Search for the cell housing the specified text and yield its [X, Y] center coordinate. 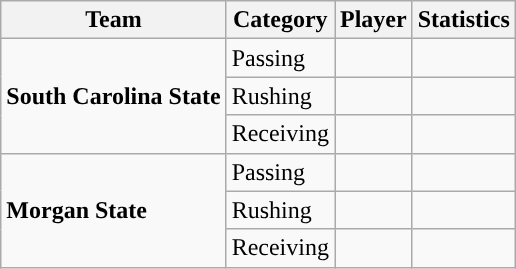
Morgan State [114, 210]
South Carolina State [114, 96]
Player [373, 20]
Team [114, 20]
Statistics [464, 20]
Category [280, 20]
